Provide the (x, y) coordinate of the cell's center where the given text is located.  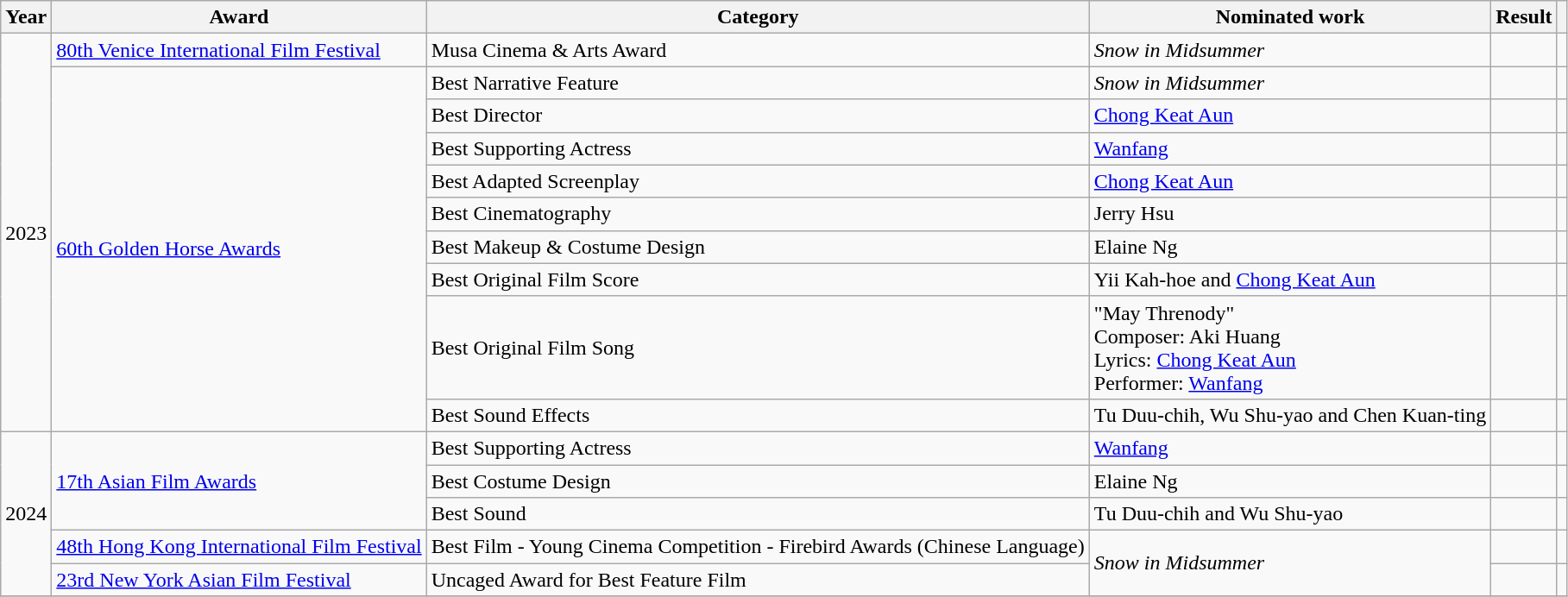
Best Sound (758, 514)
Jerry Hsu (1289, 214)
Best Original Film Song (758, 347)
Award (239, 17)
2023 (26, 233)
"May Threnody"Composer: Aki HuangLyrics: Chong Keat AunPerformer: Wanfang (1289, 347)
Best Cinematography (758, 214)
48th Hong Kong International Film Festival (239, 547)
Tu Duu-chih and Wu Shu-yao (1289, 514)
Uncaged Award for Best Feature Film (758, 580)
Best Adapted Screenplay (758, 181)
Result (1524, 17)
Year (26, 17)
Nominated work (1289, 17)
Best Costume Design (758, 481)
Musa Cinema & Arts Award (758, 50)
Tu Duu-chih, Wu Shu-yao and Chen Kuan-ting (1289, 415)
Best Director (758, 116)
80th Venice International Film Festival (239, 50)
Best Sound Effects (758, 415)
Category (758, 17)
Best Original Film Score (758, 280)
Best Makeup & Costume Design (758, 247)
2024 (26, 513)
23rd New York Asian Film Festival (239, 580)
17th Asian Film Awards (239, 481)
60th Golden Horse Awards (239, 249)
Best Narrative Feature (758, 83)
Best Film - Young Cinema Competition - Firebird Awards (Chinese Language) (758, 547)
Yii Kah-hoe and Chong Keat Aun (1289, 280)
